Identify which cell holds the provided text, then report its (X, Y) central coordinate. 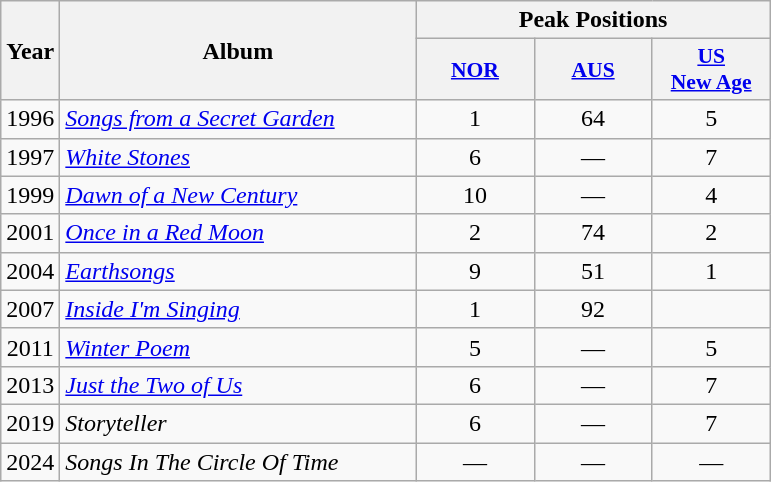
64 (593, 119)
2001 (30, 233)
2007 (30, 309)
Album (238, 50)
Just the Two of Us (238, 385)
51 (593, 271)
1999 (30, 195)
Songs In The Circle Of Time (238, 461)
Once in a Red Moon (238, 233)
USNew Age (711, 70)
Winter Poem (238, 347)
2019 (30, 423)
74 (593, 233)
10 (475, 195)
NOR (475, 70)
1996 (30, 119)
2011 (30, 347)
2024 (30, 461)
Songs from a Secret Garden (238, 119)
92 (593, 309)
2013 (30, 385)
Earthsongs (238, 271)
2004 (30, 271)
White Stones (238, 157)
9 (475, 271)
Storyteller (238, 423)
Dawn of a New Century (238, 195)
4 (711, 195)
Peak Positions (593, 20)
AUS (593, 70)
1997 (30, 157)
Inside I'm Singing (238, 309)
Year (30, 50)
